Extract the (x, y) coordinate from the center of the cell holding the provided text.  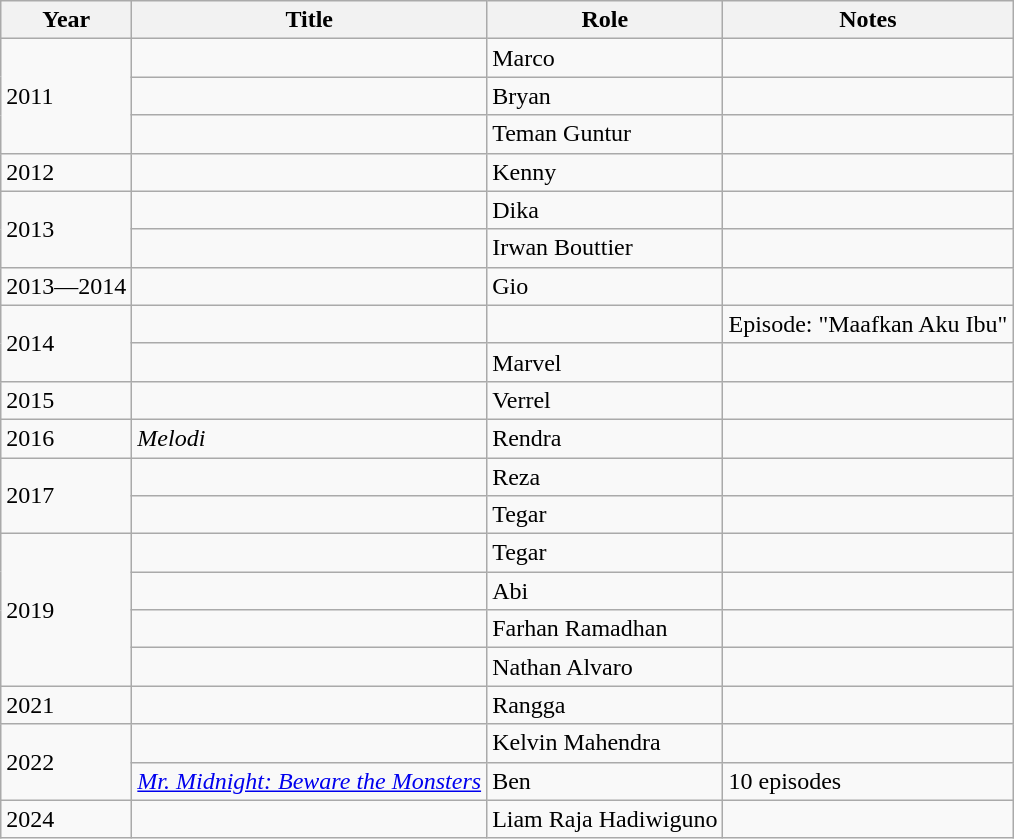
2011 (66, 96)
2015 (66, 400)
Mr. Midnight: Beware the Monsters (310, 781)
Dika (605, 210)
Ben (605, 781)
Role (605, 20)
Kelvin Mahendra (605, 743)
Farhan Ramadhan (605, 629)
2013—2014 (66, 286)
2024 (66, 819)
Marco (605, 58)
Notes (868, 20)
Liam Raja Hadiwiguno (605, 819)
Abi (605, 591)
Rangga (605, 705)
2019 (66, 610)
2016 (66, 438)
Reza (605, 477)
2013 (66, 229)
Nathan Alvaro (605, 667)
Gio (605, 286)
10 episodes (868, 781)
2017 (66, 496)
2022 (66, 762)
2012 (66, 172)
Year (66, 20)
Marvel (605, 362)
Episode: "Maafkan Aku Ibu" (868, 324)
Title (310, 20)
Bryan (605, 96)
Verrel (605, 400)
Teman Guntur (605, 134)
2014 (66, 343)
Irwan Bouttier (605, 248)
Rendra (605, 438)
Kenny (605, 172)
2021 (66, 705)
Melodi (310, 438)
